Provide the [x, y] coordinate of the cell's center where the given text is located.  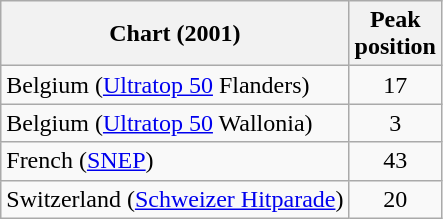
Peakposition [395, 34]
Belgium (Ultratop 50 Wallonia) [175, 123]
Belgium (Ultratop 50 Flanders) [175, 85]
20 [395, 199]
17 [395, 85]
Chart (2001) [175, 34]
French (SNEP) [175, 161]
Switzerland (Schweizer Hitparade) [175, 199]
3 [395, 123]
43 [395, 161]
